Extract the (x, y) coordinate from the center of the cell holding the provided text.  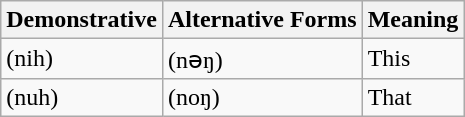
Meaning (413, 20)
(noŋ) (262, 97)
(nuh) (82, 97)
(nih) (82, 59)
Alternative Forms (262, 20)
(nəŋ) (262, 59)
Demonstrative (82, 20)
That (413, 97)
This (413, 59)
